Detect which cell encompasses the target text, then output its [X, Y] center coordinate. 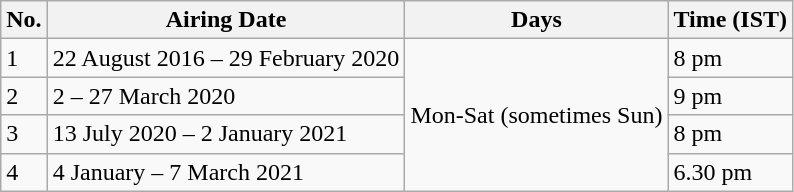
6.30 pm [730, 172]
Time (IST) [730, 20]
4 [24, 172]
22 August 2016 – 29 February 2020 [226, 58]
1 [24, 58]
2 [24, 96]
3 [24, 134]
9 pm [730, 96]
4 January – 7 March 2021 [226, 172]
2 – 27 March 2020 [226, 96]
No. [24, 20]
Days [536, 20]
13 July 2020 – 2 January 2021 [226, 134]
Mon-Sat (sometimes Sun) [536, 115]
Airing Date [226, 20]
